Pinpoint the cell where the given text exists, returning its (x, y) midpoint coordinate. 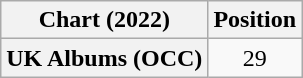
Position (255, 20)
UK Albums (OCC) (104, 58)
Chart (2022) (104, 20)
29 (255, 58)
